Detect which cell encompasses the target text, then output its [X, Y] center coordinate. 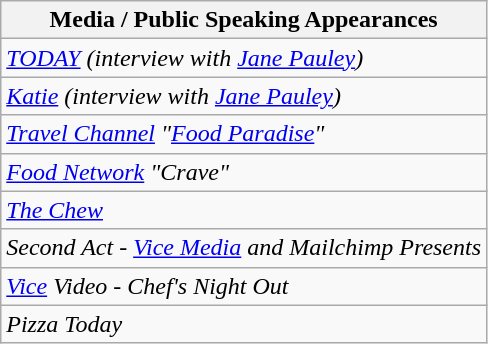
Second Act - Vice Media and Mailchimp Presents [244, 248]
Katie (interview with Jane Pauley) [244, 96]
The Chew [244, 210]
Food Network "Crave" [244, 172]
Travel Channel "Food Paradise" [244, 134]
Vice Video - Chef's Night Out [244, 286]
TODAY (interview with Jane Pauley) [244, 58]
Pizza Today [244, 324]
Media / Public Speaking Appearances [244, 20]
